Scan for the cell matching the given text and deliver its (x, y) coordinate at center. 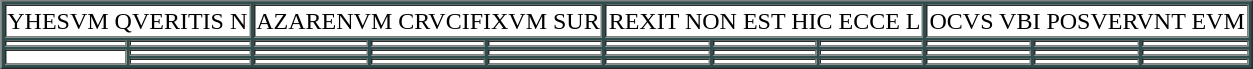
REXIT NON EST HIC ECCE L (765, 20)
OCVS VBI POSVERVNT EVM (1086, 20)
YHESVM QVERITIS N (127, 20)
AZARENVM CRVCIFIXVM SUR (428, 20)
